Locate the cell with the specified text and output its [X, Y] center coordinate. 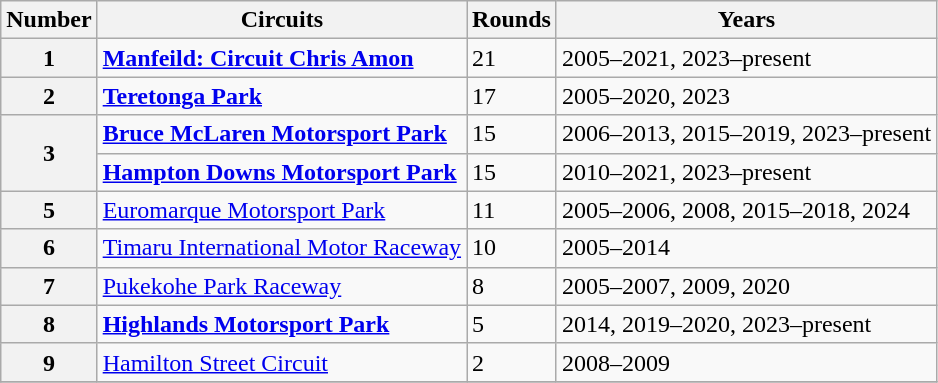
Rounds [512, 20]
9 [49, 362]
Teretonga Park [282, 96]
Timaru International Motor Raceway [282, 248]
Manfeild: Circuit Chris Amon [282, 58]
2006–2013, 2015–2019, 2023–present [746, 134]
Years [746, 20]
6 [49, 248]
Pukekohe Park Raceway [282, 286]
2005–2006, 2008, 2015–2018, 2024 [746, 210]
17 [512, 96]
2005–2014 [746, 248]
2005–2007, 2009, 2020 [746, 286]
1 [49, 58]
11 [512, 210]
Circuits [282, 20]
2005–2021, 2023–present [746, 58]
Hamilton Street Circuit [282, 362]
2010–2021, 2023–present [746, 172]
Number [49, 20]
10 [512, 248]
3 [49, 153]
21 [512, 58]
2005–2020, 2023 [746, 96]
2014, 2019–2020, 2023–present [746, 324]
Highlands Motorsport Park [282, 324]
2008–2009 [746, 362]
Hampton Downs Motorsport Park [282, 172]
Euromarque Motorsport Park [282, 210]
Bruce McLaren Motorsport Park [282, 134]
7 [49, 286]
